Extract the (x, y) coordinate from the center of the cell holding the provided text.  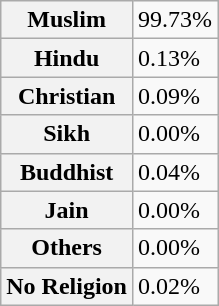
Buddhist (67, 172)
Christian (67, 96)
No Religion (67, 286)
Sikh (67, 134)
Jain (67, 210)
0.02% (174, 286)
0.04% (174, 172)
99.73% (174, 20)
0.13% (174, 58)
Hindu (67, 58)
0.09% (174, 96)
Others (67, 248)
Muslim (67, 20)
